Find where the given text appears and provide that cell's center as (x, y) coordinate. 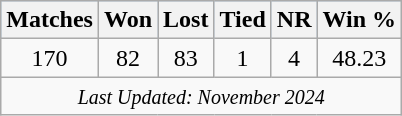
4 (294, 58)
Won (128, 20)
170 (50, 58)
82 (128, 58)
1 (242, 58)
NR (294, 20)
48.23 (360, 58)
Lost (186, 20)
83 (186, 58)
Matches (50, 20)
Tied (242, 20)
Last Updated: November 2024 (202, 96)
Win % (360, 20)
